Return the (X, Y) coordinate for the center point of the cell that contains the specified text.  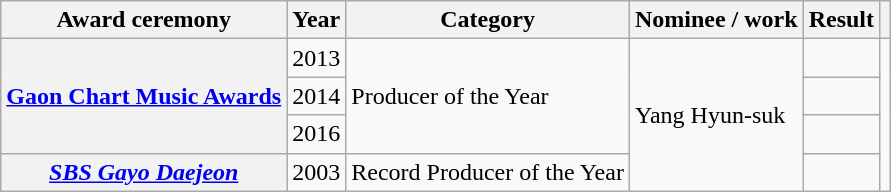
2014 (316, 96)
SBS Gayo Daejeon (144, 172)
Result (841, 20)
Award ceremony (144, 20)
2016 (316, 134)
Gaon Chart Music Awards (144, 96)
Yang Hyun-suk (716, 115)
Producer of the Year (488, 96)
Nominee / work (716, 20)
Year (316, 20)
2003 (316, 172)
2013 (316, 58)
Record Producer of the Year (488, 172)
Category (488, 20)
